Find where the given text appears and provide that cell's center as [X, Y] coordinate. 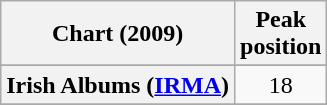
Irish Albums (IRMA) [118, 85]
Chart (2009) [118, 34]
Peakposition [281, 34]
18 [281, 85]
